For the text-containing cell, return its midpoint in (X, Y) coordinate format. 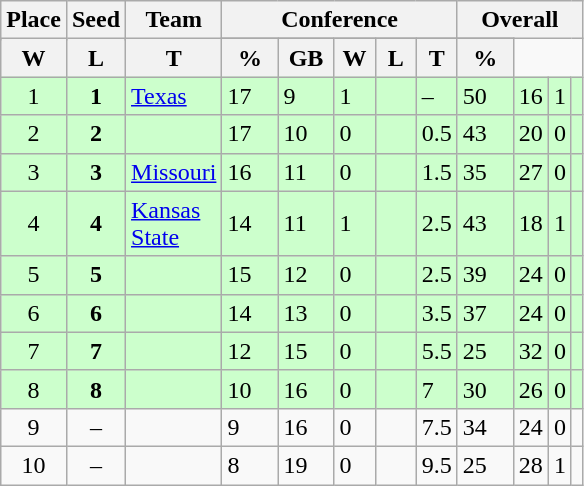
Missouri (174, 172)
28 (530, 465)
18 (530, 224)
37 (485, 313)
5.5 (436, 351)
7.5 (436, 427)
26 (530, 389)
Kansas State (174, 224)
27 (530, 172)
1.5 (436, 172)
3.5 (436, 313)
Seed (96, 20)
Texas (174, 96)
GB (306, 58)
13 (306, 313)
50 (485, 96)
39 (485, 275)
32 (530, 351)
35 (485, 172)
Conference (340, 20)
Overall (520, 20)
Place (34, 20)
0.5 (436, 134)
30 (485, 389)
20 (530, 134)
34 (485, 427)
19 (306, 465)
Team (174, 20)
9.5 (436, 465)
